Locate the cell with the specified text and output its (X, Y) center coordinate. 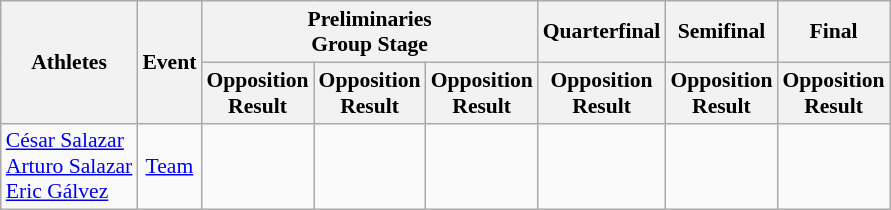
PreliminariesGroup Stage (369, 32)
Final (833, 32)
Event (169, 62)
Quarterfinal (602, 32)
Team (169, 166)
Athletes (70, 62)
Semifinal (721, 32)
César SalazarArturo SalazarEric Gálvez (70, 166)
